From the cell containing the given text, extract its center point as (X, Y) coordinate. 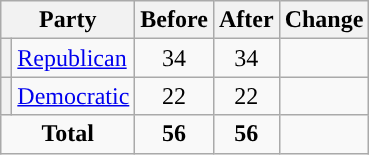
Total (68, 134)
After (246, 20)
Republican (74, 58)
Before (174, 20)
Change (324, 20)
Party (68, 20)
Democratic (74, 96)
